Scan for the cell matching the given text and deliver its (X, Y) coordinate at center. 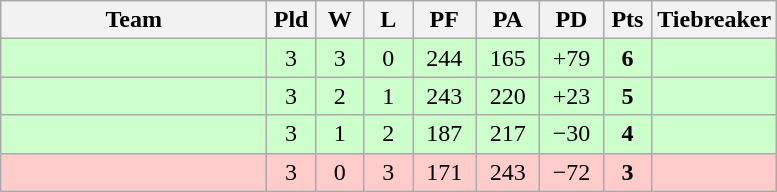
Pld (292, 20)
PD (572, 20)
−30 (572, 134)
+79 (572, 58)
L (388, 20)
PA (508, 20)
6 (628, 58)
165 (508, 58)
PF (444, 20)
W (340, 20)
Pts (628, 20)
−72 (572, 172)
Team (134, 20)
4 (628, 134)
5 (628, 96)
187 (444, 134)
Tiebreaker (714, 20)
220 (508, 96)
+23 (572, 96)
171 (444, 172)
244 (444, 58)
217 (508, 134)
